Locate the cell with the specified text and output its (X, Y) center coordinate. 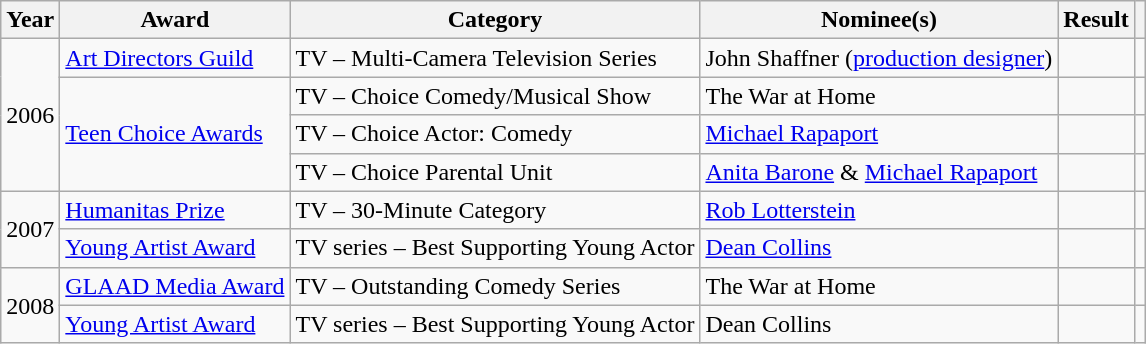
Art Directors Guild (175, 58)
Anita Barone & Michael Rapaport (879, 172)
John Shaffner (production designer) (879, 58)
GLAAD Media Award (175, 286)
TV – Choice Actor: Comedy (495, 134)
Teen Choice Awards (175, 134)
Rob Lotterstein (879, 210)
Nominee(s) (879, 20)
Category (495, 20)
TV – Multi-Camera Television Series (495, 58)
TV – Choice Parental Unit (495, 172)
2007 (30, 229)
TV – 30-Minute Category (495, 210)
TV – Outstanding Comedy Series (495, 286)
Award (175, 20)
TV – Choice Comedy/Musical Show (495, 96)
2006 (30, 115)
2008 (30, 305)
Humanitas Prize (175, 210)
Result (1096, 20)
Michael Rapaport (879, 134)
Year (30, 20)
